Scan for the cell matching the given text and deliver its [x, y] coordinate at center. 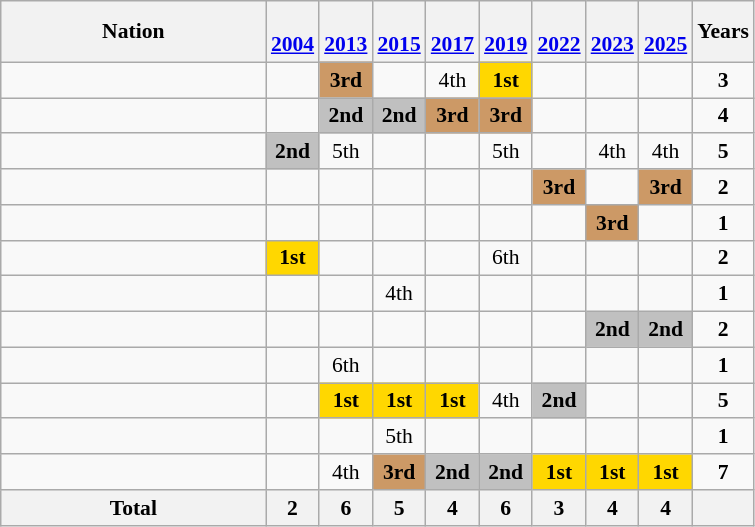
2017 [452, 32]
Years [723, 32]
Total [134, 508]
2022 [558, 32]
2025 [666, 32]
2019 [506, 32]
2004 [292, 32]
2015 [398, 32]
Nation [134, 32]
7 [723, 472]
2023 [612, 32]
2013 [346, 32]
